Extract the [x, y] coordinate from the center of the cell holding the provided text.  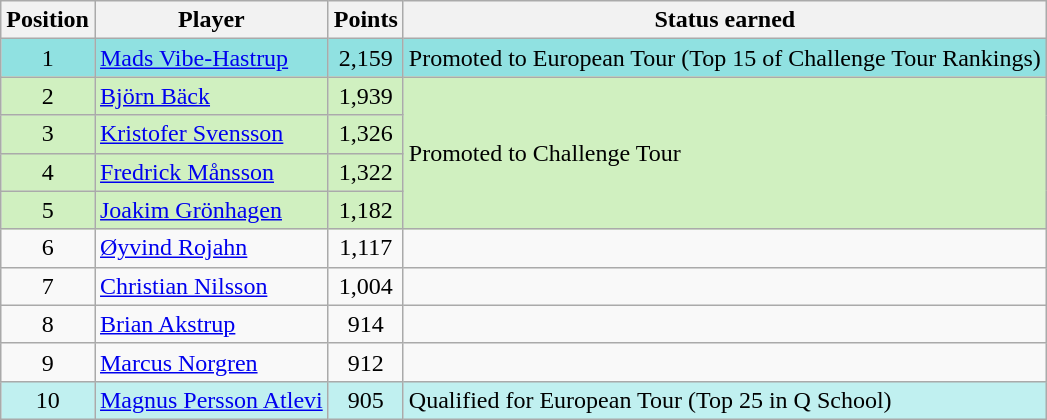
Points [366, 20]
1,326 [366, 134]
Player [211, 20]
Promoted to Challenge Tour [724, 153]
Mads Vibe-Hastrup [211, 58]
9 [48, 362]
6 [48, 248]
3 [48, 134]
Marcus Norgren [211, 362]
1,322 [366, 172]
Magnus Persson Atlevi [211, 400]
912 [366, 362]
Status earned [724, 20]
Øyvind Rojahn [211, 248]
914 [366, 324]
Promoted to European Tour (Top 15 of Challenge Tour Rankings) [724, 58]
5 [48, 210]
1,939 [366, 96]
1,117 [366, 248]
10 [48, 400]
Kristofer Svensson [211, 134]
905 [366, 400]
Brian Akstrup [211, 324]
Björn Bäck [211, 96]
Qualified for European Tour (Top 25 in Q School) [724, 400]
Christian Nilsson [211, 286]
1 [48, 58]
2,159 [366, 58]
Joakim Grönhagen [211, 210]
Position [48, 20]
8 [48, 324]
1,182 [366, 210]
Fredrick Månsson [211, 172]
4 [48, 172]
1,004 [366, 286]
2 [48, 96]
7 [48, 286]
